Extract the [X, Y] coordinate from the center of the cell holding the provided text.  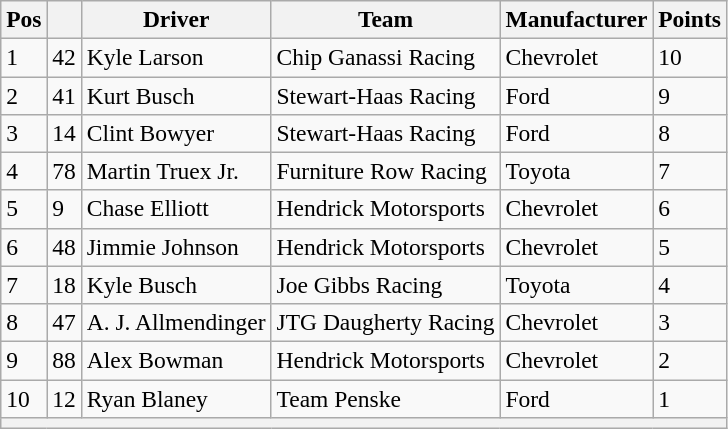
Alex Bowman [176, 360]
Kurt Busch [176, 95]
Manufacturer [576, 19]
47 [64, 322]
Points [690, 19]
A. J. Allmendinger [176, 322]
Team Penske [386, 398]
Pos [24, 19]
Furniture Row Racing [386, 171]
78 [64, 171]
18 [64, 285]
Kyle Busch [176, 285]
Driver [176, 19]
41 [64, 95]
Ryan Blaney [176, 398]
42 [64, 57]
Jimmie Johnson [176, 247]
Joe Gibbs Racing [386, 285]
88 [64, 360]
Chase Elliott [176, 209]
JTG Daugherty Racing [386, 322]
Chip Ganassi Racing [386, 57]
14 [64, 133]
Team [386, 19]
48 [64, 247]
Kyle Larson [176, 57]
Clint Bowyer [176, 133]
12 [64, 398]
Martin Truex Jr. [176, 171]
